Output the (X, Y) coordinate of the center of the cell containing the given text.  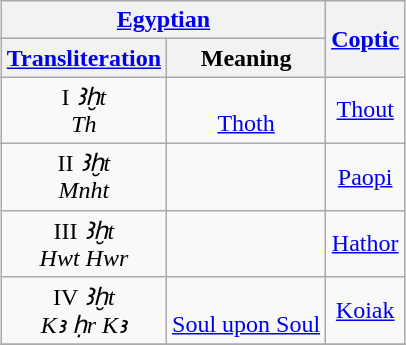
Paopi (366, 176)
IV ꜢḫtKꜣ ḥr Kꜣ (84, 311)
Hathor (366, 244)
Thoth (246, 110)
Thout (366, 110)
I ꜢḫtTh (84, 110)
Meaning (246, 58)
Soul upon Soul (246, 311)
Egyptian (163, 20)
Koiak (366, 311)
Coptic (366, 39)
III ꜢḫtHwt Hwr (84, 244)
Transliteration (84, 58)
II ꜢḫtMnht (84, 176)
